Return [x, y] of the center of cell containing provided text 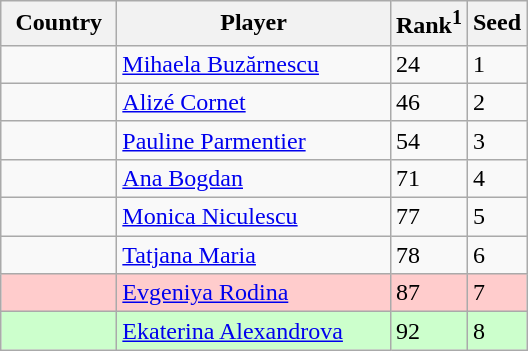
Mihaela Buzărnescu [254, 64]
7 [496, 293]
46 [428, 102]
8 [496, 331]
Evgeniya Rodina [254, 293]
87 [428, 293]
4 [496, 178]
Pauline Parmentier [254, 140]
2 [496, 102]
77 [428, 217]
Tatjana Maria [254, 255]
71 [428, 178]
24 [428, 64]
92 [428, 331]
Rank1 [428, 24]
Ekaterina Alexandrova [254, 331]
Alizé Cornet [254, 102]
1 [496, 64]
Ana Bogdan [254, 178]
Country [59, 24]
6 [496, 255]
5 [496, 217]
3 [496, 140]
Monica Niculescu [254, 217]
78 [428, 255]
54 [428, 140]
Player [254, 24]
Seed [496, 24]
